Pinpoint the cell where the given text exists, returning its [x, y] midpoint coordinate. 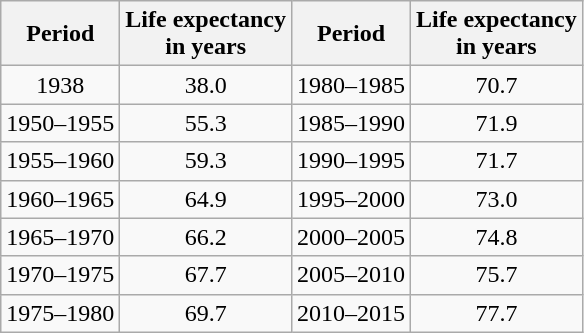
1975–1980 [60, 313]
73.0 [497, 199]
64.9 [206, 199]
55.3 [206, 123]
1985–1990 [350, 123]
67.7 [206, 275]
1980–1985 [350, 85]
2005–2010 [350, 275]
69.7 [206, 313]
74.8 [497, 237]
59.3 [206, 161]
77.7 [497, 313]
2000–2005 [350, 237]
71.9 [497, 123]
1970–1975 [60, 275]
2010–2015 [350, 313]
75.7 [497, 275]
71.7 [497, 161]
70.7 [497, 85]
1965–1970 [60, 237]
1990–1995 [350, 161]
1950–1955 [60, 123]
1995–2000 [350, 199]
1938 [60, 85]
1960–1965 [60, 199]
1955–1960 [60, 161]
66.2 [206, 237]
38.0 [206, 85]
